From the cell containing the given text, extract its center point as [X, Y] coordinate. 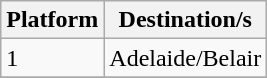
Destination/s [186, 20]
1 [52, 58]
Adelaide/Belair [186, 58]
Platform [52, 20]
